Scan for the cell matching the given text and deliver its (X, Y) coordinate at center. 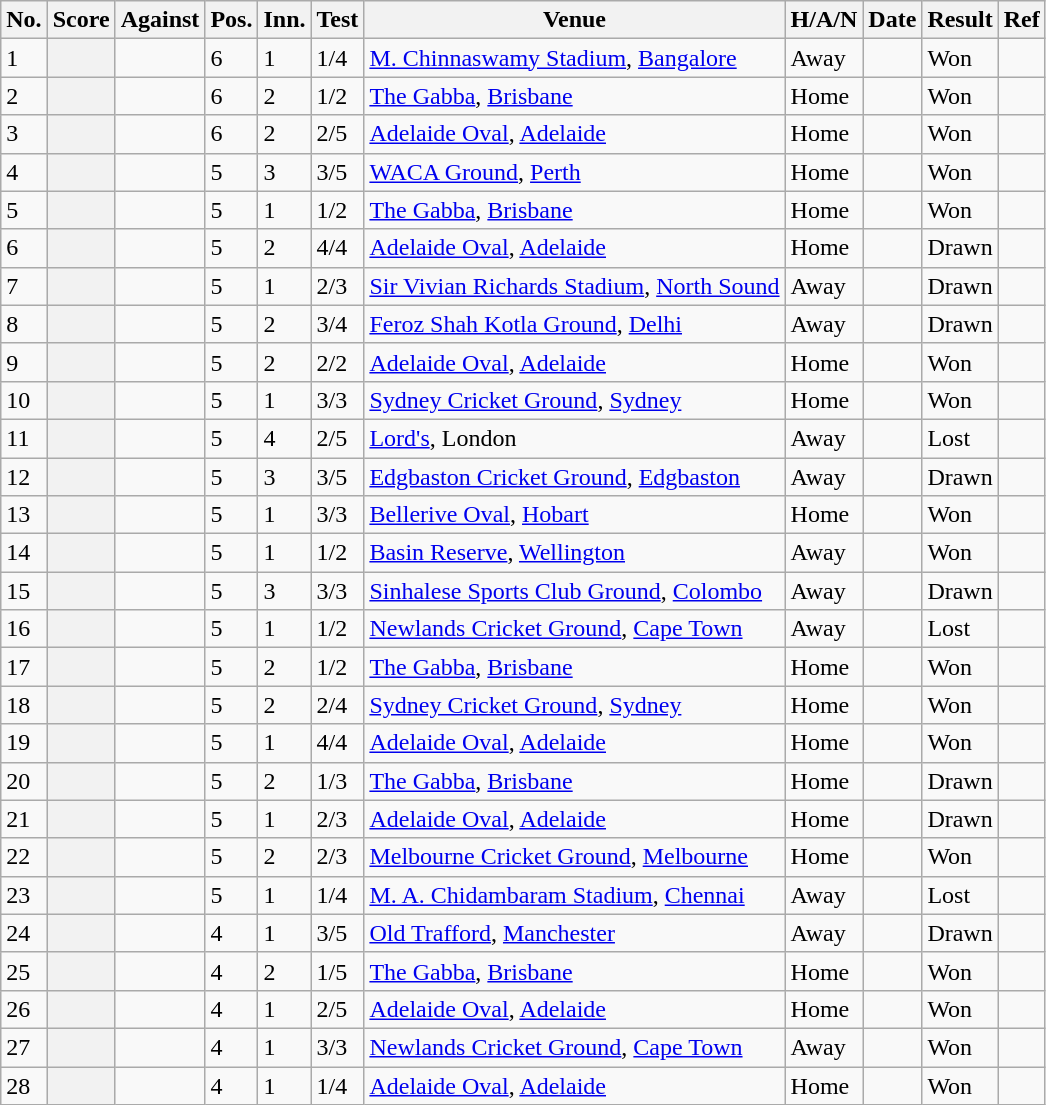
Score (81, 20)
15 (24, 591)
Old Trafford, Manchester (574, 933)
Test (338, 20)
14 (24, 553)
Venue (574, 20)
11 (24, 438)
Basin Reserve, Wellington (574, 553)
17 (24, 667)
20 (24, 781)
8 (24, 324)
24 (24, 933)
2/4 (338, 705)
Sir Vivian Richards Stadium, North Sound (574, 286)
Feroz Shah Kotla Ground, Delhi (574, 324)
Lord's, London (574, 438)
Against (160, 20)
Date (892, 20)
Result (960, 20)
22 (24, 857)
Pos. (232, 20)
23 (24, 895)
26 (24, 1009)
M. A. Chidambaram Stadium, Chennai (574, 895)
WACA Ground, Perth (574, 172)
Ref (1022, 20)
9 (24, 362)
12 (24, 477)
Sinhalese Sports Club Ground, Colombo (574, 591)
18 (24, 705)
Bellerive Oval, Hobart (574, 515)
2/2 (338, 362)
28 (24, 1085)
Inn. (284, 20)
M. Chinnaswamy Stadium, Bangalore (574, 58)
27 (24, 1047)
10 (24, 400)
16 (24, 629)
Edgbaston Cricket Ground, Edgbaston (574, 477)
19 (24, 743)
21 (24, 819)
1/5 (338, 971)
Melbourne Cricket Ground, Melbourne (574, 857)
No. (24, 20)
13 (24, 515)
H/A/N (824, 20)
3/4 (338, 324)
25 (24, 971)
1/3 (338, 781)
7 (24, 286)
